Determine the (x, y) coordinate at the center of the cell enclosing the given text.  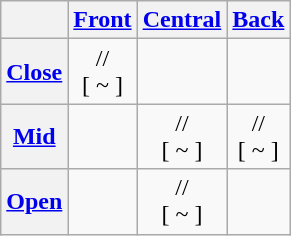
Close (34, 72)
Front (102, 20)
Mid (34, 136)
Back (258, 20)
Open (34, 202)
Central (182, 20)
